Find where the given text appears and provide that cell's center as (X, Y) coordinate. 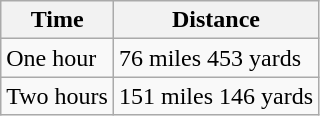
Distance (216, 20)
Time (58, 20)
76 miles 453 yards (216, 58)
151 miles 146 yards (216, 96)
One hour (58, 58)
Two hours (58, 96)
